Identify which cell holds the provided text, then report its (x, y) central coordinate. 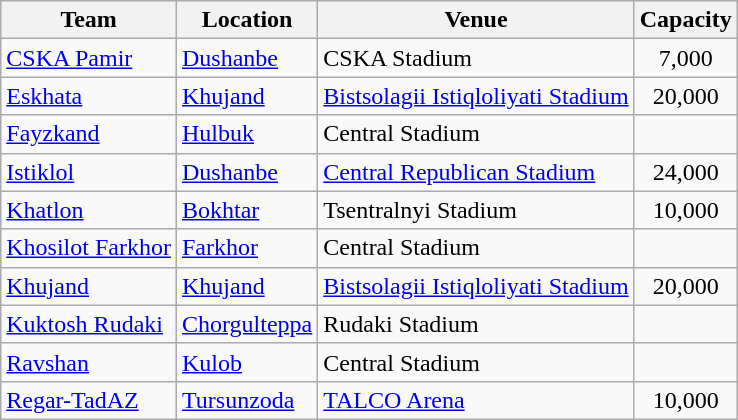
Khosilot Farkhor (89, 248)
Eskhata (89, 96)
Fayzkand (89, 134)
Location (246, 20)
24,000 (686, 172)
CSKA Pamir (89, 58)
Bokhtar (246, 210)
CSKA Stadium (476, 58)
Tsentralnyi Stadium (476, 210)
Kuktosh Rudaki (89, 324)
Tursunzoda (246, 400)
Venue (476, 20)
Team (89, 20)
Central Republican Stadium (476, 172)
Regar-TadAZ (89, 400)
Hulbuk (246, 134)
7,000 (686, 58)
Kulob (246, 362)
Farkhor (246, 248)
Ravshan (89, 362)
TALCO Arena (476, 400)
Khatlon (89, 210)
Rudaki Stadium (476, 324)
Istiklol (89, 172)
Chorgulteppa (246, 324)
Capacity (686, 20)
